Output the [x, y] coordinate of the center of the cell containing the given text.  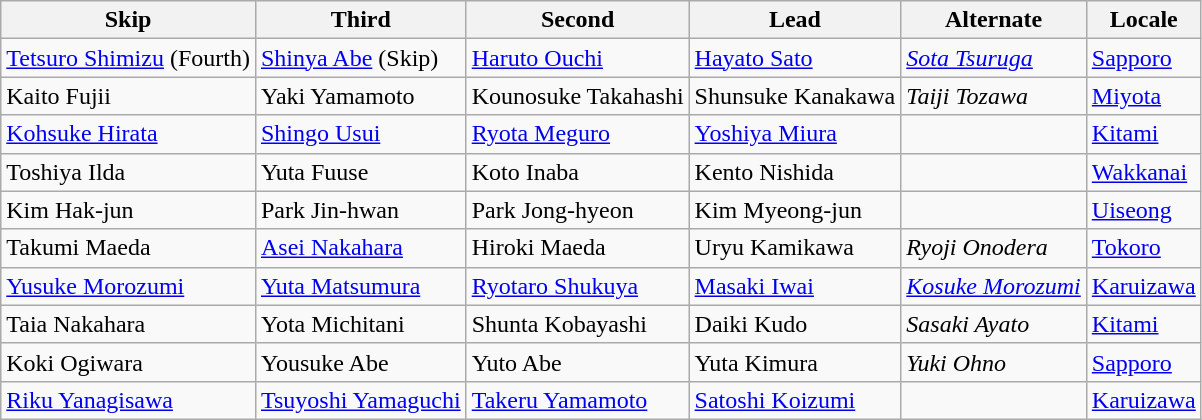
Second [578, 20]
Locale [1144, 20]
Kounosuke Takahashi [578, 96]
Asei Nakahara [360, 248]
Koki Ogiwara [128, 362]
Third [360, 20]
Yusuke Morozumi [128, 286]
Lead [795, 20]
Park Jong-hyeon [578, 210]
Sota Tsuruga [994, 58]
Skip [128, 20]
Tetsuro Shimizu (Fourth) [128, 58]
Tokoro [1144, 248]
Yuta Kimura [795, 362]
Kosuke Morozumi [994, 286]
Shingo Usui [360, 134]
Kim Hak-jun [128, 210]
Takumi Maeda [128, 248]
Hiroki Maeda [578, 248]
Ryota Meguro [578, 134]
Alternate [994, 20]
Shunsuke Kanakawa [795, 96]
Kento Nishida [795, 172]
Yaki Yamamoto [360, 96]
Uryu Kamikawa [795, 248]
Yuto Abe [578, 362]
Miyota [1144, 96]
Masaki Iwai [795, 286]
Toshiya Ilda [128, 172]
Takeru Yamamoto [578, 400]
Kim Myeong-jun [795, 210]
Satoshi Koizumi [795, 400]
Yuki Ohno [994, 362]
Taiji Tozawa [994, 96]
Haruto Ouchi [578, 58]
Riku Yanagisawa [128, 400]
Tsuyoshi Yamaguchi [360, 400]
Kaito Fujii [128, 96]
Yoshiya Miura [795, 134]
Park Jin-hwan [360, 210]
Wakkanai [1144, 172]
Shinya Abe (Skip) [360, 58]
Yuta Fuuse [360, 172]
Sasaki Ayato [994, 324]
Ryoji Onodera [994, 248]
Uiseong [1144, 210]
Shunta Kobayashi [578, 324]
Yota Michitani [360, 324]
Koto Inaba [578, 172]
Daiki Kudo [795, 324]
Yousuke Abe [360, 362]
Yuta Matsumura [360, 286]
Taia Nakahara [128, 324]
Kohsuke Hirata [128, 134]
Ryotaro Shukuya [578, 286]
Hayato Sato [795, 58]
